For the text-containing cell, return its midpoint in (x, y) coordinate format. 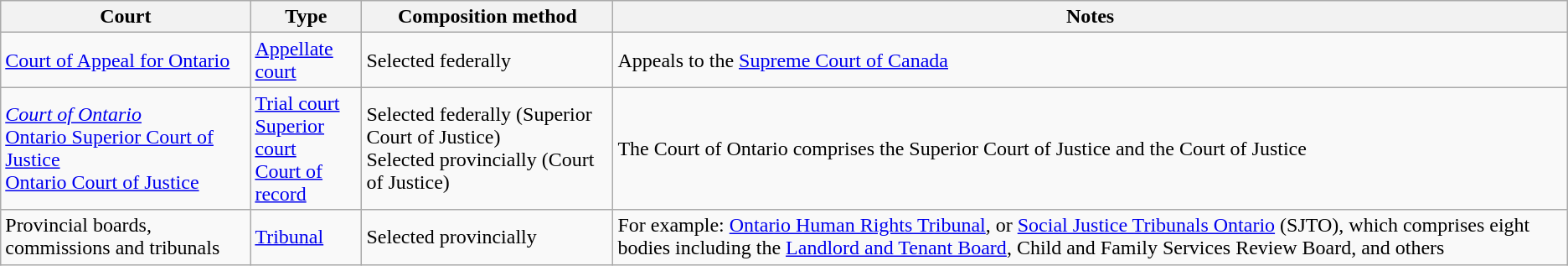
Court of OntarioOntario Superior Court of JusticeOntario Court of Justice (126, 149)
Selected federally (487, 60)
Provincial boards, commissions and tribunals (126, 237)
Type (307, 17)
The Court of Ontario comprises the Superior Court of Justice and the Court of Justice (1091, 149)
Appeals to the Supreme Court of Canada (1091, 60)
Selected provincially (487, 237)
Appellate court (307, 60)
Selected federally (Superior Court of Justice)Selected provincially (Court of Justice) (487, 149)
Notes (1091, 17)
Composition method (487, 17)
Tribunal (307, 237)
Trial courtSuperior courtCourt of record (307, 149)
Court of Appeal for Ontario (126, 60)
Court (126, 17)
